Extract the (X, Y) coordinate from the center of the cell holding the provided text.  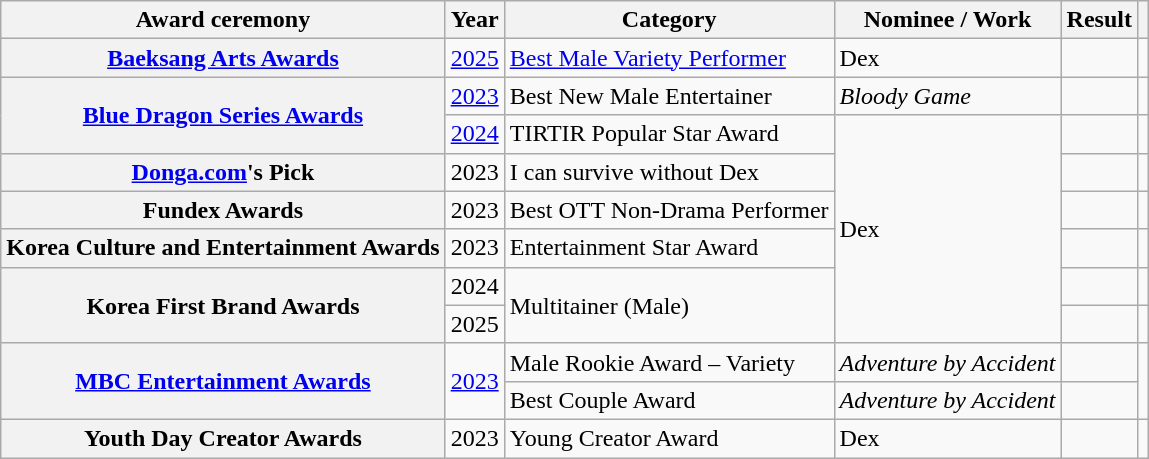
Young Creator Award (669, 438)
Nominee / Work (948, 20)
Category (669, 20)
Result (1099, 20)
Blue Dragon Series Awards (223, 115)
Donga.com's Pick (223, 172)
Fundex Awards (223, 210)
I can survive without Dex (669, 172)
Multitainer (Male) (669, 305)
Year (474, 20)
Korea Culture and Entertainment Awards (223, 248)
Entertainment Star Award (669, 248)
Baeksang Arts Awards (223, 58)
Korea First Brand Awards (223, 305)
Best Male Variety Performer (669, 58)
Award ceremony (223, 20)
Best OTT Non-Drama Performer (669, 210)
MBC Entertainment Awards (223, 381)
TIRTIR Popular Star Award (669, 134)
Best Couple Award (669, 400)
Bloody Game (948, 96)
Male Rookie Award – Variety (669, 362)
Best New Male Entertainer (669, 96)
Youth Day Creator Awards (223, 438)
